Output the (x, y) coordinate of the center of the cell containing the given text.  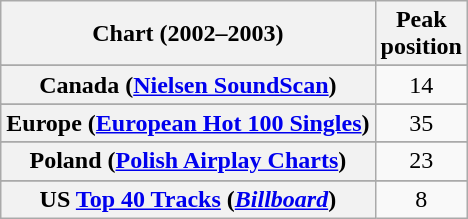
Canada (Nielsen SoundScan) (188, 85)
35 (421, 123)
US Top 40 Tracks (Billboard) (188, 199)
8 (421, 199)
23 (421, 161)
Europe (European Hot 100 Singles) (188, 123)
14 (421, 85)
Chart (2002–2003) (188, 34)
Poland (Polish Airplay Charts) (188, 161)
Peakposition (421, 34)
